Identify which cell holds the provided text, then report its (x, y) central coordinate. 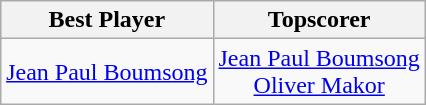
Topscorer (319, 20)
Jean Paul Boumsong (107, 72)
Jean Paul BoumsongOliver Makor (319, 72)
Best Player (107, 20)
